Provide the [X, Y] coordinate of the cell's center where the given text is located.  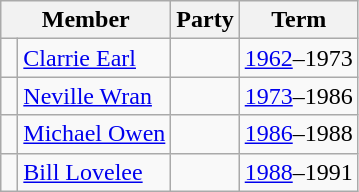
Bill Lovelee [94, 172]
Clarrie Earl [94, 58]
1988–1991 [298, 172]
1973–1986 [298, 96]
Neville Wran [94, 96]
Member [86, 20]
Michael Owen [94, 134]
Party [205, 20]
1986–1988 [298, 134]
1962–1973 [298, 58]
Term [298, 20]
